From the cell containing the given text, extract its center point as [X, Y] coordinate. 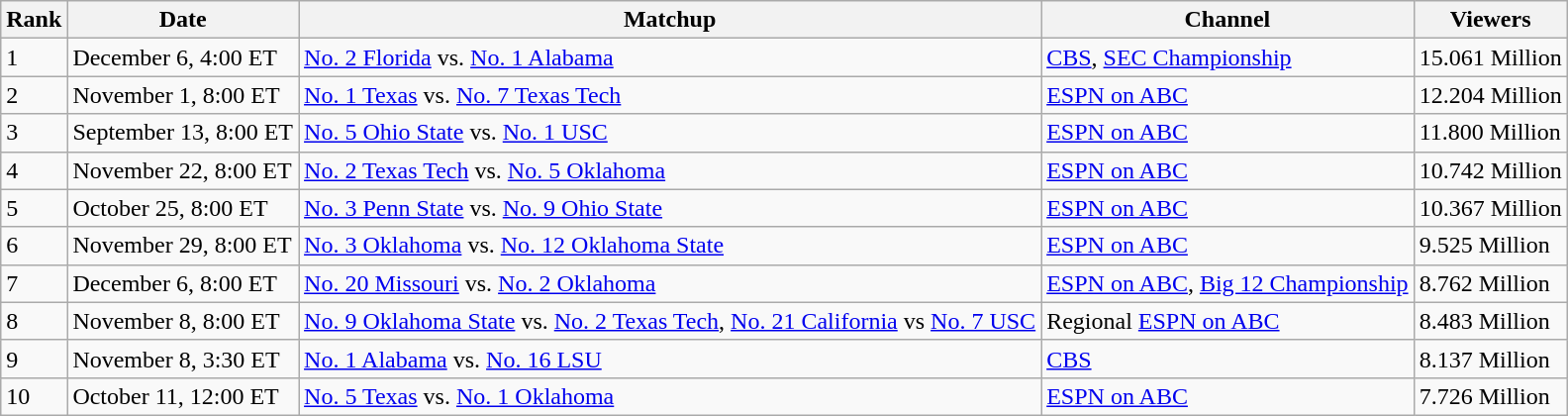
No. 5 Texas vs. No. 1 Oklahoma [670, 396]
8.137 Million [1491, 359]
Channel [1227, 20]
8 [34, 321]
No. 3 Oklahoma vs. No. 12 Oklahoma State [670, 246]
November 22, 8:00 ET [183, 170]
October 25, 8:00 ET [183, 208]
8.483 Million [1491, 321]
10.742 Million [1491, 170]
10.367 Million [1491, 208]
5 [34, 208]
Rank [34, 20]
9.525 Million [1491, 246]
November 1, 8:00 ET [183, 95]
2 [34, 95]
No. 2 Florida vs. No. 1 Alabama [670, 57]
September 13, 8:00 ET [183, 133]
No. 1 Alabama vs. No. 16 LSU [670, 359]
6 [34, 246]
No. 3 Penn State vs. No. 9 Ohio State [670, 208]
7 [34, 283]
4 [34, 170]
9 [34, 359]
Matchup [670, 20]
December 6, 4:00 ET [183, 57]
Regional ESPN on ABC [1227, 321]
CBS, SEC Championship [1227, 57]
12.204 Million [1491, 95]
October 11, 12:00 ET [183, 396]
December 6, 8:00 ET [183, 283]
Date [183, 20]
ESPN on ABC, Big 12 Championship [1227, 283]
8.762 Million [1491, 283]
1 [34, 57]
No. 5 Ohio State vs. No. 1 USC [670, 133]
Viewers [1491, 20]
November 29, 8:00 ET [183, 246]
3 [34, 133]
No. 1 Texas vs. No. 7 Texas Tech [670, 95]
11.800 Million [1491, 133]
10 [34, 396]
7.726 Million [1491, 396]
No. 20 Missouri vs. No. 2 Oklahoma [670, 283]
November 8, 8:00 ET [183, 321]
No. 9 Oklahoma State vs. No. 2 Texas Tech, No. 21 California vs No. 7 USC [670, 321]
CBS [1227, 359]
15.061 Million [1491, 57]
November 8, 3:30 ET [183, 359]
No. 2 Texas Tech vs. No. 5 Oklahoma [670, 170]
